Determine the (X, Y) coordinate at the center of the cell enclosing the given text.  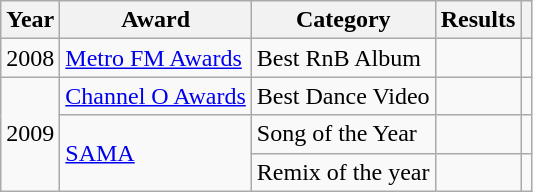
Year (30, 20)
Best RnB Album (343, 58)
Results (478, 20)
Best Dance Video (343, 96)
Category (343, 20)
Channel O Awards (156, 96)
Remix of the year (343, 172)
2008 (30, 58)
Metro FM Awards (156, 58)
Award (156, 20)
SAMA (156, 153)
2009 (30, 134)
Song of the Year (343, 134)
